Provide the (x, y) coordinate of the cell's center where the given text is located.  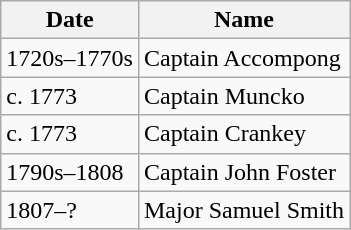
1790s–1808 (70, 172)
1807–? (70, 210)
Date (70, 20)
Captain Accompong (244, 58)
1720s–1770s (70, 58)
Captain John Foster (244, 172)
Captain Crankey (244, 134)
Captain Muncko (244, 96)
Name (244, 20)
Major Samuel Smith (244, 210)
